Provide the (X, Y) coordinate of the cell's center where the given text is located.  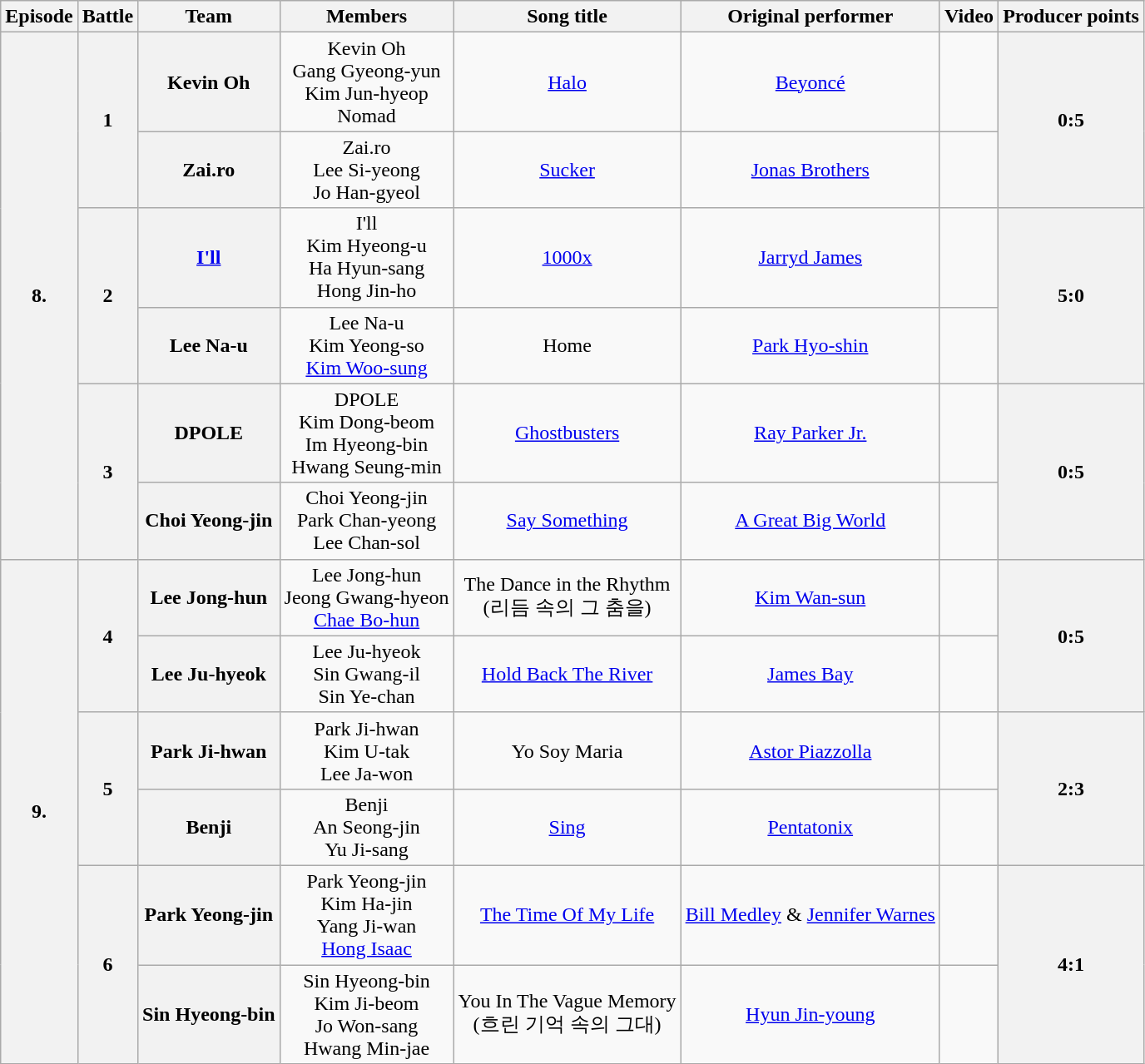
5 (107, 789)
Sin Hyeong-bin (209, 1015)
Park Yeong-jinKim Ha-jinYang Ji-wanHong Isaac (366, 915)
9. (39, 811)
Video (969, 17)
Astor Piazzolla (810, 750)
Kim Wan-sun (810, 597)
2 (107, 296)
Park Hyo-shin (810, 345)
Benji (209, 827)
BenjiAn Seong-jinYu Ji-sang (366, 827)
Original performer (810, 17)
Sucker (568, 170)
4:1 (1072, 964)
Halo (568, 82)
3 (107, 471)
I'll (209, 258)
DPOLEKim Dong-beomIm Hyeong-binHwang Seung-min (366, 433)
Park Ji-hwan (209, 750)
8. (39, 296)
Members (366, 17)
I'llKim Hyeong-uHa Hyun-sangHong Jin-ho (366, 258)
Beyoncé (810, 82)
Lee Na-u (209, 345)
Kevin Oh (209, 82)
Jonas Brothers (810, 170)
Sing (568, 827)
James Bay (810, 674)
You In The Vague Memory(흐린 기억 속의 그대) (568, 1015)
Ray Parker Jr. (810, 433)
1 (107, 120)
6 (107, 964)
Episode (39, 17)
Say Something (568, 521)
DPOLE (209, 433)
Home (568, 345)
Zai.roLee Si-yeongJo Han-gyeol (366, 170)
Jarryd James (810, 258)
5:0 (1072, 296)
Lee Na-uKim Yeong-soKim Woo-sung (366, 345)
The Dance in the Rhythm(리듬 속의 그 춤을) (568, 597)
Zai.ro (209, 170)
1000x (568, 258)
Pentatonix (810, 827)
Park Ji-hwanKim U-takLee Ja-won (366, 750)
Park Yeong-jin (209, 915)
Yo Soy Maria (568, 750)
Choi Yeong-jinPark Chan-yeongLee Chan-sol (366, 521)
2:3 (1072, 789)
4 (107, 636)
Lee Jong-hun (209, 597)
Song title (568, 17)
Choi Yeong-jin (209, 521)
Lee Ju-hyeok (209, 674)
A Great Big World (810, 521)
Sin Hyeong-binKim Ji-beomJo Won-sangHwang Min-jae (366, 1015)
Hold Back The River (568, 674)
Team (209, 17)
Battle (107, 17)
Kevin OhGang Gyeong-yunKim Jun-hyeopNomad (366, 82)
Bill Medley & Jennifer Warnes (810, 915)
Lee Jong-hunJeong Gwang-hyeonChae Bo-hun (366, 597)
The Time Of My Life (568, 915)
Hyun Jin-young (810, 1015)
Lee Ju-hyeokSin Gwang-ilSin Ye-chan (366, 674)
Producer points (1072, 17)
Ghostbusters (568, 433)
